Output the [X, Y] coordinate of the center of the cell containing the given text.  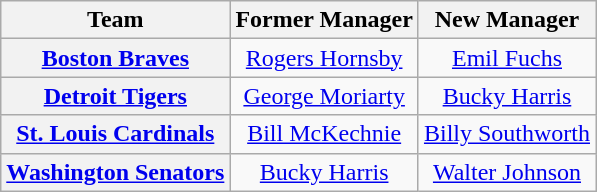
Detroit Tigers [116, 96]
George Moriarty [324, 96]
Team [116, 20]
Emil Fuchs [506, 58]
Walter Johnson [506, 172]
Former Manager [324, 20]
Boston Braves [116, 58]
Billy Southworth [506, 134]
New Manager [506, 20]
Rogers Hornsby [324, 58]
St. Louis Cardinals [116, 134]
Washington Senators [116, 172]
Bill McKechnie [324, 134]
